Extract the (X, Y) coordinate from the center of the cell holding the provided text.  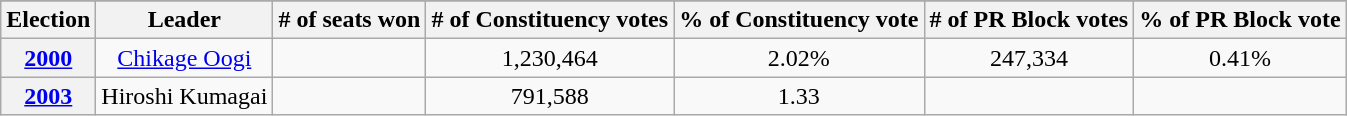
% of PR Block vote (1240, 20)
Election (48, 20)
# of PR Block votes (1029, 20)
1,230,464 (550, 58)
# of Constituency votes (550, 20)
247,334 (1029, 58)
Hiroshi Kumagai (184, 96)
2003 (48, 96)
0.41% (1240, 58)
Leader (184, 20)
Chikage Oogi (184, 58)
791,588 (550, 96)
1.33 (799, 96)
% of Constituency vote (799, 20)
2.02% (799, 58)
2000 (48, 58)
# of seats won (350, 20)
